Scan for the cell matching the given text and deliver its [x, y] coordinate at center. 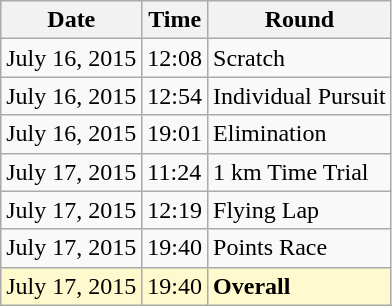
Overall [300, 286]
Date [72, 20]
1 km Time Trial [300, 172]
12:19 [175, 210]
11:24 [175, 172]
19:01 [175, 134]
12:54 [175, 96]
12:08 [175, 58]
Flying Lap [300, 210]
Scratch [300, 58]
Round [300, 20]
Elimination [300, 134]
Individual Pursuit [300, 96]
Time [175, 20]
Points Race [300, 248]
